Detect which cell encompasses the target text, then output its (X, Y) center coordinate. 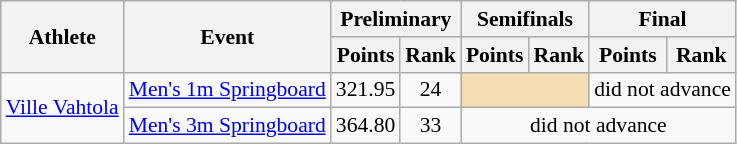
Semifinals (525, 19)
Men's 3m Springboard (228, 126)
Preliminary (396, 19)
33 (430, 126)
Ville Vahtola (62, 108)
24 (430, 90)
Final (662, 19)
Men's 1m Springboard (228, 90)
364.80 (366, 126)
Athlete (62, 36)
321.95 (366, 90)
Event (228, 36)
